Detect which cell encompasses the target text, then output its [X, Y] center coordinate. 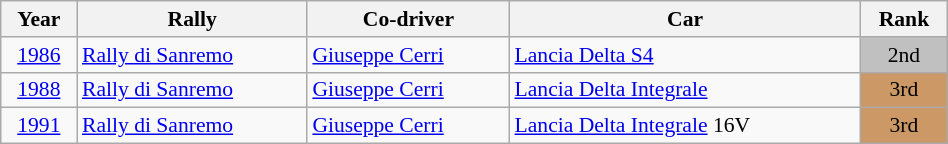
1986 [39, 55]
Year [39, 19]
1991 [39, 126]
Lancia Delta Integrale 16V [686, 126]
Rank [904, 19]
2nd [904, 55]
Car [686, 19]
1988 [39, 90]
Lancia Delta Integrale [686, 90]
Co-driver [408, 19]
Lancia Delta S4 [686, 55]
Rally [192, 19]
